Detect which cell encompasses the target text, then output its [X, Y] center coordinate. 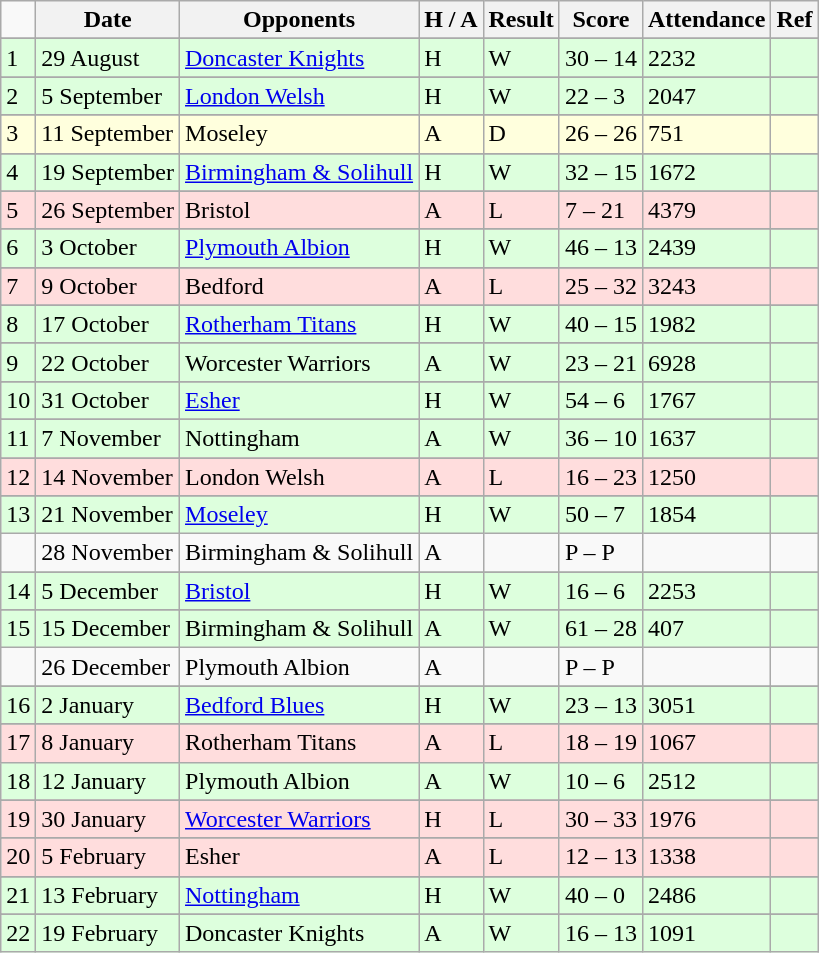
18 – 19 [600, 743]
19 September [108, 172]
26 December [108, 667]
7 [18, 286]
11 [18, 438]
Result [521, 20]
18 [18, 781]
6 [18, 248]
22 [18, 933]
5 September [108, 96]
2512 [706, 781]
30 – 14 [600, 58]
32 – 15 [600, 172]
21 November [108, 515]
751 [706, 134]
2 [18, 96]
61 – 28 [600, 629]
7 – 21 [600, 210]
21 [18, 895]
1338 [706, 857]
40 – 0 [600, 895]
10 [18, 400]
1976 [706, 819]
13 February [108, 895]
1 [18, 58]
9 [18, 362]
6928 [706, 362]
Ref [794, 20]
30 – 33 [600, 819]
4 [18, 172]
Opponents [300, 20]
23 – 13 [600, 705]
29 August [108, 58]
2047 [706, 96]
15 [18, 629]
1672 [706, 172]
4379 [706, 210]
3051 [706, 705]
16 – 13 [600, 933]
Date [108, 20]
1637 [706, 438]
9 October [108, 286]
2486 [706, 895]
54 – 6 [600, 400]
12 [18, 477]
1982 [706, 324]
14 [18, 591]
D [521, 134]
Attendance [706, 20]
15 December [108, 629]
2232 [706, 58]
Score [600, 20]
22 October [108, 362]
12 January [108, 781]
16 – 6 [600, 591]
10 – 6 [600, 781]
17 [18, 743]
22 – 3 [600, 96]
31 October [108, 400]
1250 [706, 477]
5 December [108, 591]
5 [18, 210]
3243 [706, 286]
40 – 15 [600, 324]
1091 [706, 933]
8 January [108, 743]
Bedford [300, 286]
3 [18, 134]
17 October [108, 324]
14 November [108, 477]
2439 [706, 248]
30 January [108, 819]
7 November [108, 438]
2 January [108, 705]
26 – 26 [600, 134]
25 – 32 [600, 286]
20 [18, 857]
5 February [108, 857]
23 – 21 [600, 362]
H / A [451, 20]
11 September [108, 134]
407 [706, 629]
2253 [706, 591]
13 [18, 515]
16 – 23 [600, 477]
Bedford Blues [300, 705]
26 September [108, 210]
8 [18, 324]
28 November [108, 553]
36 – 10 [600, 438]
46 – 13 [600, 248]
12 – 13 [600, 857]
1854 [706, 515]
16 [18, 705]
1067 [706, 743]
19 [18, 819]
50 – 7 [600, 515]
1767 [706, 400]
19 February [108, 933]
3 October [108, 248]
